Provide the [X, Y] coordinate of the cell's center where the given text is located.  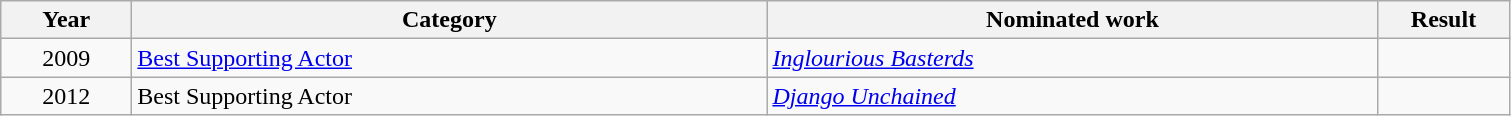
2009 [66, 58]
Category [450, 20]
Inglourious Basterds [1072, 58]
Nominated work [1072, 20]
Result [1444, 20]
2012 [66, 96]
Year [66, 20]
Django Unchained [1072, 96]
